Extract the [x, y] coordinate from the center of the cell holding the provided text.  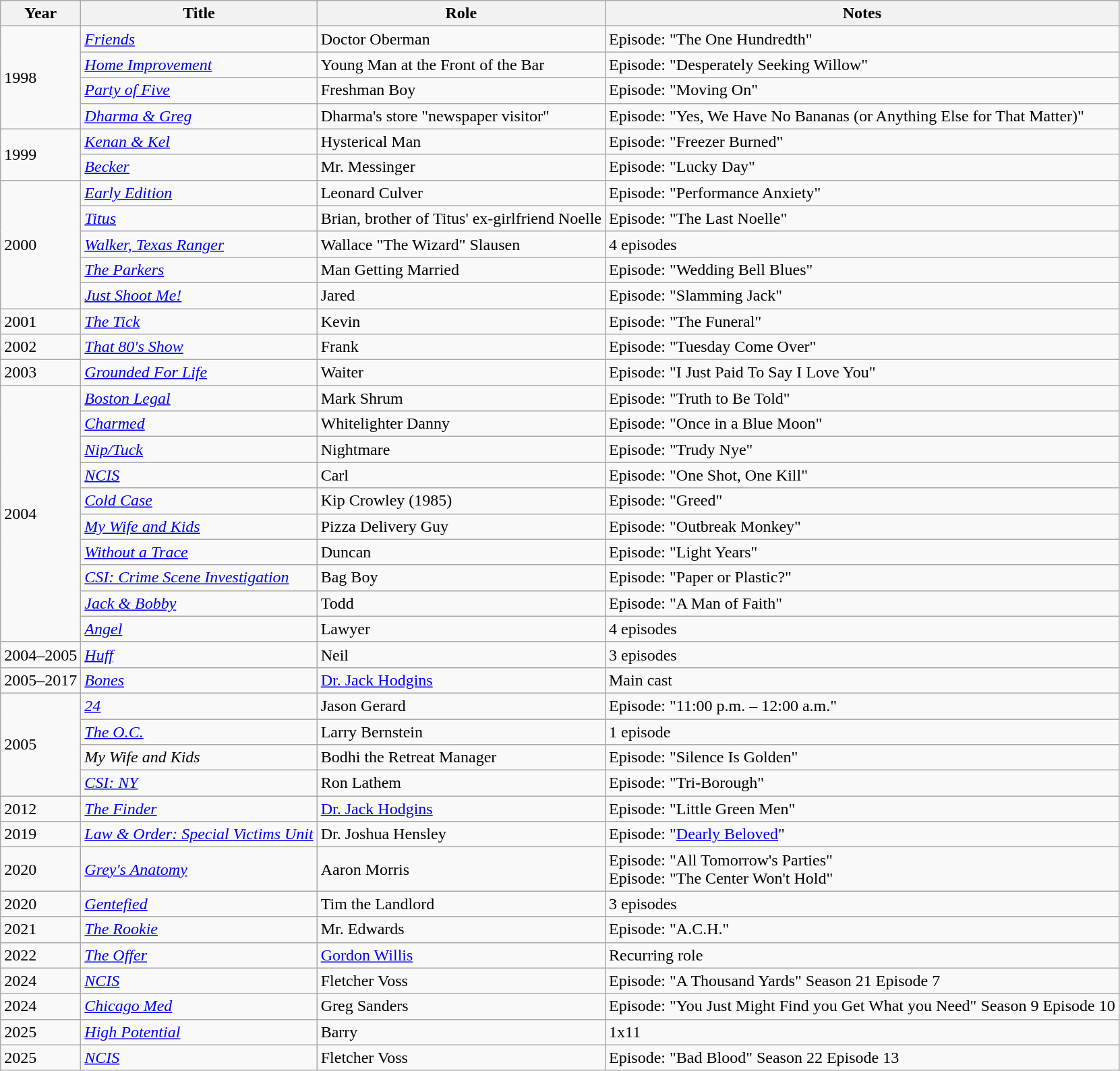
The Tick [199, 322]
Kip Crowley (1985) [461, 501]
Bodhi the Retreat Manager [461, 758]
Kevin [461, 322]
Role [461, 13]
Episode: "Freezer Burned" [862, 142]
Notes [862, 13]
Waiter [461, 373]
Episode: "Paper or Plastic?" [862, 578]
Lawyer [461, 629]
Episode: "A.C.H." [862, 929]
Episode: "A Thousand Yards" Season 21 Episode 7 [862, 981]
Nightmare [461, 450]
2004 [40, 514]
Angel [199, 629]
2021 [40, 929]
Early Edition [199, 193]
Whitelighter Danny [461, 424]
Bones [199, 680]
Episode: "The Funeral" [862, 322]
Boston Legal [199, 398]
Episode: "All Tomorrow's Parties"Episode: "The Center Won't Hold" [862, 869]
Tim the Landlord [461, 904]
Dharma & Greg [199, 116]
Pizza Delivery Guy [461, 526]
Episode: "Bad Blood" Season 22 Episode 13 [862, 1058]
Frank [461, 347]
Man Getting Married [461, 270]
Nip/Tuck [199, 450]
1x11 [862, 1032]
Gentefied [199, 904]
Episode: "Wedding Bell Blues" [862, 270]
High Potential [199, 1032]
Neil [461, 654]
Episode: "Dearly Beloved" [862, 834]
Dharma's store "newspaper visitor" [461, 116]
Episode: "One Shot, One Kill" [862, 475]
Hysterical Man [461, 142]
Barry [461, 1032]
2001 [40, 322]
Leonard Culver [461, 193]
Episode: "Tuesday Come Over" [862, 347]
Episode: "Outbreak Monkey" [862, 526]
Episode: "Truth to Be Told" [862, 398]
CSI: NY [199, 783]
2000 [40, 244]
2002 [40, 347]
Episode: "The Last Noelle" [862, 218]
Dr. Joshua Hensley [461, 834]
Party of Five [199, 90]
CSI: Crime Scene Investigation [199, 578]
Episode: "Trudy Nye" [862, 450]
2022 [40, 955]
24 [199, 706]
2005–2017 [40, 680]
Episode: "Greed" [862, 501]
Episode: "Little Green Men" [862, 809]
Todd [461, 603]
The Finder [199, 809]
The Rookie [199, 929]
Home Improvement [199, 65]
Episode: "Lucky Day" [862, 167]
Titus [199, 218]
Jack & Bobby [199, 603]
Gordon Willis [461, 955]
Episode: "Performance Anxiety" [862, 193]
1999 [40, 154]
Mr. Messinger [461, 167]
Just Shoot Me! [199, 295]
2004–2005 [40, 654]
Aaron Morris [461, 869]
Friends [199, 39]
Episode: "11:00 p.m. – 12:00 a.m." [862, 706]
Year [40, 13]
Episode: "Slamming Jack" [862, 295]
Becker [199, 167]
Jared [461, 295]
Grey's Anatomy [199, 869]
Ron Lathem [461, 783]
The Offer [199, 955]
Huff [199, 654]
Bag Boy [461, 578]
Without a Trace [199, 552]
Mark Shrum [461, 398]
Walker, Texas Ranger [199, 244]
Recurring role [862, 955]
Young Man at the Front of the Bar [461, 65]
Chicago Med [199, 1006]
Grounded For Life [199, 373]
Larry Bernstein [461, 731]
2005 [40, 744]
Episode: "The One Hundredth" [862, 39]
Freshman Boy [461, 90]
2012 [40, 809]
Carl [461, 475]
Episode: "Yes, We Have No Bananas (or Anything Else for That Matter)" [862, 116]
Law & Order: Special Victims Unit [199, 834]
Duncan [461, 552]
Episode: "Silence Is Golden" [862, 758]
Episode: "Once in a Blue Moon" [862, 424]
That 80's Show [199, 347]
2003 [40, 373]
Charmed [199, 424]
Episode: "I Just Paid To Say I Love You" [862, 373]
Jason Gerard [461, 706]
Episode: "Desperately Seeking Willow" [862, 65]
Episode: "You Just Might Find you Get What you Need" Season 9 Episode 10 [862, 1006]
The O.C. [199, 731]
Brian, brother of Titus' ex-girlfriend Noelle [461, 218]
2019 [40, 834]
Cold Case [199, 501]
Doctor Oberman [461, 39]
Mr. Edwards [461, 929]
Episode: "Tri-Borough" [862, 783]
The Parkers [199, 270]
Episode: "A Man of Faith" [862, 603]
Episode: "Light Years" [862, 552]
Title [199, 13]
1998 [40, 78]
Greg Sanders [461, 1006]
Episode: "Moving On" [862, 90]
Wallace "The Wizard" Slausen [461, 244]
Kenan & Kel [199, 142]
Main cast [862, 680]
1 episode [862, 731]
